Provide the [X, Y] coordinate of the cell's center where the given text is located.  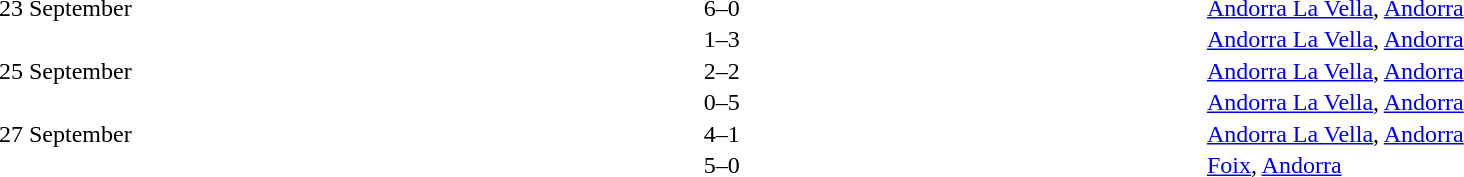
4–1 [722, 134]
0–5 [722, 103]
2–2 [722, 71]
1–3 [722, 39]
